Detect which cell encompasses the target text, then output its (x, y) center coordinate. 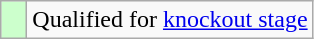
Qualified for knockout stage (170, 20)
